Return (x, y) of the center of cell containing provided text 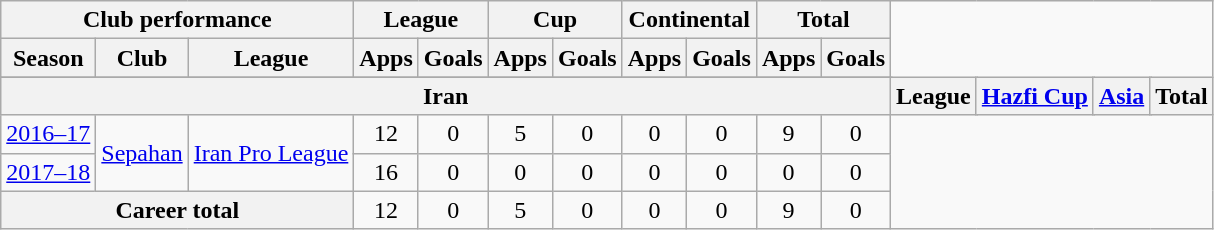
Iran (446, 96)
Sepahan (142, 153)
Continental (689, 20)
2017–18 (48, 172)
Club performance (178, 20)
Season (48, 58)
Cup (555, 20)
Asia (1121, 96)
16 (386, 172)
2016–17 (48, 134)
Iran Pro League (271, 153)
Club (142, 58)
Hazfi Cup (1034, 96)
Career total (178, 210)
